Pinpoint the cell where the given text exists, returning its [X, Y] midpoint coordinate. 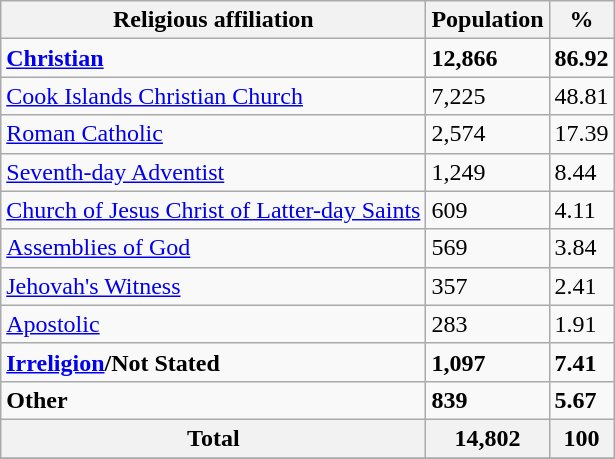
Seventh-day Adventist [214, 172]
2.41 [582, 286]
14,802 [488, 438]
Religious affiliation [214, 20]
8.44 [582, 172]
1.91 [582, 324]
48.81 [582, 96]
569 [488, 248]
Church of Jesus Christ of Latter-day Saints [214, 210]
609 [488, 210]
% [582, 20]
Christian [214, 58]
Jehovah's Witness [214, 286]
Apostolic [214, 324]
5.67 [582, 400]
1,097 [488, 362]
Total [214, 438]
839 [488, 400]
100 [582, 438]
4.11 [582, 210]
3.84 [582, 248]
Assemblies of God [214, 248]
12,866 [488, 58]
357 [488, 286]
Roman Catholic [214, 134]
Cook Islands Christian Church [214, 96]
2,574 [488, 134]
Irreligion/Not Stated [214, 362]
1,249 [488, 172]
283 [488, 324]
17.39 [582, 134]
Population [488, 20]
Other [214, 400]
86.92 [582, 58]
7,225 [488, 96]
7.41 [582, 362]
